Identify which cell holds the provided text, then report its (X, Y) central coordinate. 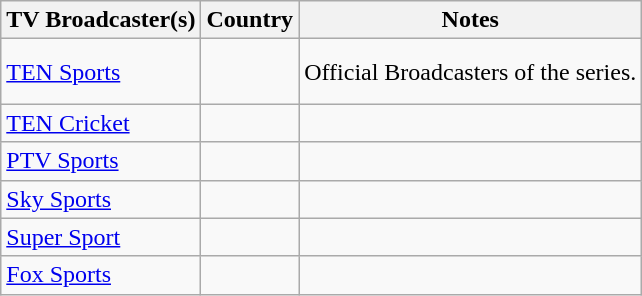
Sky Sports (101, 199)
Super Sport (101, 237)
TEN Cricket (101, 123)
Country (250, 20)
TV Broadcaster(s) (101, 20)
TEN Sports (101, 72)
Fox Sports (101, 275)
Official Broadcasters of the series. (470, 72)
Notes (470, 20)
PTV Sports (101, 161)
